Identify which cell holds the provided text, then report its (X, Y) central coordinate. 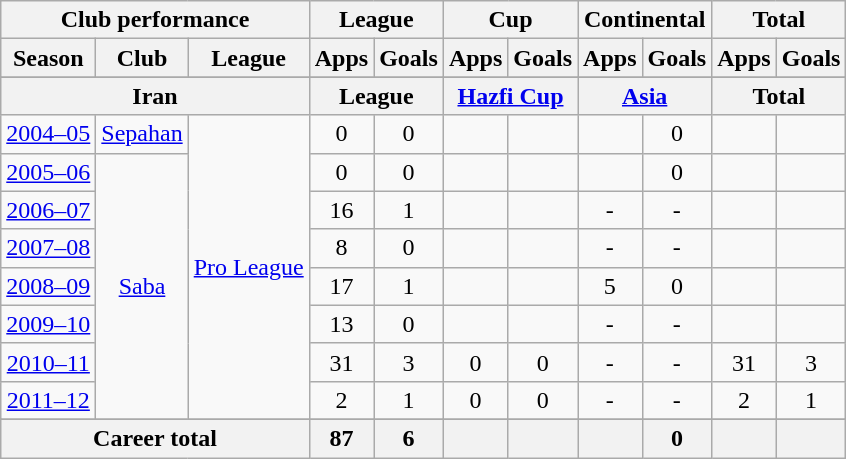
Club performance (155, 20)
6 (409, 438)
8 (341, 248)
2005–06 (48, 172)
2006–07 (48, 210)
2004–05 (48, 134)
Career total (155, 438)
Asia (645, 96)
Iran (155, 96)
Saba (142, 286)
Hazfi Cup (510, 96)
2008–09 (48, 286)
17 (341, 286)
Season (48, 58)
2009–10 (48, 324)
2010–11 (48, 362)
Pro League (248, 267)
Cup (510, 20)
Club (142, 58)
2011–12 (48, 400)
2007–08 (48, 248)
13 (341, 324)
Sepahan (142, 134)
5 (610, 286)
Continental (645, 20)
16 (341, 210)
87 (341, 438)
